Capture the cell that displays the provided text and extract its (X, Y) central coordinate. 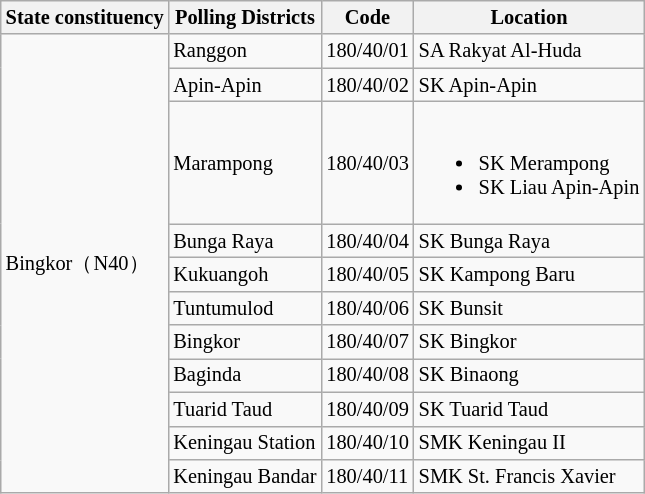
SK Apin-Apin (530, 85)
180/40/03 (367, 162)
180/40/09 (367, 409)
SMK St. Francis Xavier (530, 476)
Code (367, 17)
Keningau Station (244, 443)
180/40/04 (367, 241)
180/40/01 (367, 51)
Marampong (244, 162)
180/40/05 (367, 274)
Location (530, 17)
Apin-Apin (244, 85)
Tuntumulod (244, 308)
Ranggon (244, 51)
Baginda (244, 375)
Bingkor (244, 342)
Kukuangoh (244, 274)
Tuarid Taud (244, 409)
Polling Districts (244, 17)
SK Tuarid Taud (530, 409)
180/40/08 (367, 375)
Bingkor（N40） (85, 264)
180/40/11 (367, 476)
SK Binaong (530, 375)
180/40/07 (367, 342)
SA Rakyat Al-Huda (530, 51)
Bunga Raya (244, 241)
180/40/06 (367, 308)
SK Bunga Raya (530, 241)
SK Kampong Baru (530, 274)
SK Bingkor (530, 342)
SMK Keningau II (530, 443)
SK Bunsit (530, 308)
Keningau Bandar (244, 476)
180/40/02 (367, 85)
180/40/10 (367, 443)
SK MerampongSK Liau Apin-Apin (530, 162)
State constituency (85, 17)
